Search for the cell housing the specified text and yield its (x, y) center coordinate. 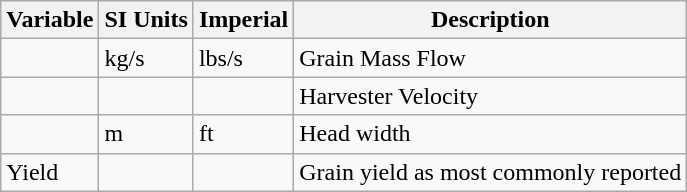
Imperial (243, 20)
Harvester Velocity (490, 96)
Variable (50, 20)
Grain yield as most commonly reported (490, 172)
ft (243, 134)
Grain Mass Flow (490, 58)
Yield (50, 172)
Head width (490, 134)
kg/s (146, 58)
SI Units (146, 20)
m (146, 134)
Description (490, 20)
lbs/s (243, 58)
